Identify which cell holds the provided text, then report its [X, Y] central coordinate. 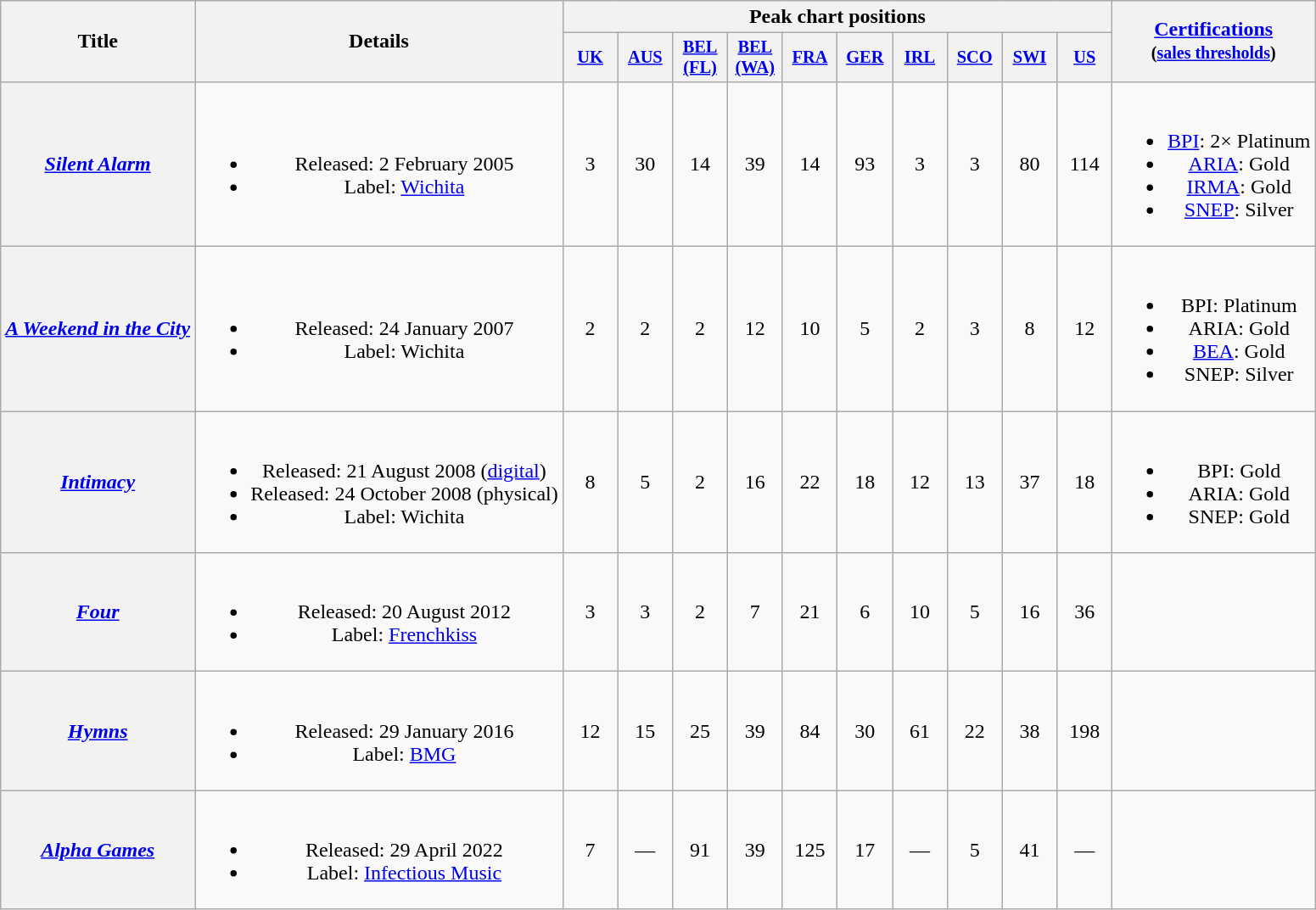
38 [1030, 731]
Four [98, 612]
Released: 21 August 2008 (digital)Released: 24 October 2008 (physical)Label: Wichita [379, 482]
37 [1030, 482]
IRL [920, 58]
Released: 29 January 2016Label: BMG [379, 731]
6 [865, 612]
Released: 29 April 2022Label: Infectious Music [379, 850]
AUS [645, 58]
Alpha Games [98, 850]
125 [809, 850]
BPI: PlatinumARIA: GoldBEA: GoldSNEP: Silver [1213, 329]
A Weekend in the City [98, 329]
61 [920, 731]
36 [1084, 612]
BEL(FL) [701, 58]
FRA [809, 58]
17 [865, 850]
Peak chart positions [837, 17]
UK [591, 58]
BPI: 2× PlatinumARIA: GoldIRMA: GoldSNEP: Silver [1213, 164]
Certifications(sales thresholds) [1213, 42]
25 [701, 731]
15 [645, 731]
Hymns [98, 731]
Silent Alarm [98, 164]
198 [1084, 731]
Released: 20 August 2012Label: Frenchkiss [379, 612]
Title [98, 42]
BEL(WA) [755, 58]
21 [809, 612]
US [1084, 58]
114 [1084, 164]
Released: 24 January 2007Label: Wichita [379, 329]
41 [1030, 850]
84 [809, 731]
BPI: GoldARIA: GoldSNEP: Gold [1213, 482]
80 [1030, 164]
91 [701, 850]
GER [865, 58]
Intimacy [98, 482]
Released: 2 February 2005Label: Wichita [379, 164]
Details [379, 42]
93 [865, 164]
13 [974, 482]
SCO [974, 58]
SWI [1030, 58]
